Capture the cell that displays the provided text and extract its [X, Y] central coordinate. 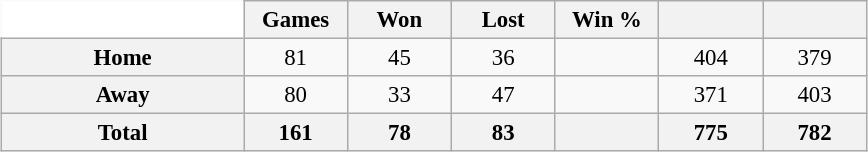
Home [123, 57]
403 [815, 95]
161 [296, 133]
Win % [607, 20]
47 [503, 95]
379 [815, 57]
81 [296, 57]
Lost [503, 20]
80 [296, 95]
775 [711, 133]
782 [815, 133]
Away [123, 95]
33 [399, 95]
Games [296, 20]
404 [711, 57]
Won [399, 20]
78 [399, 133]
Total [123, 133]
371 [711, 95]
36 [503, 57]
45 [399, 57]
83 [503, 133]
